Scan for the cell matching the given text and deliver its (X, Y) coordinate at center. 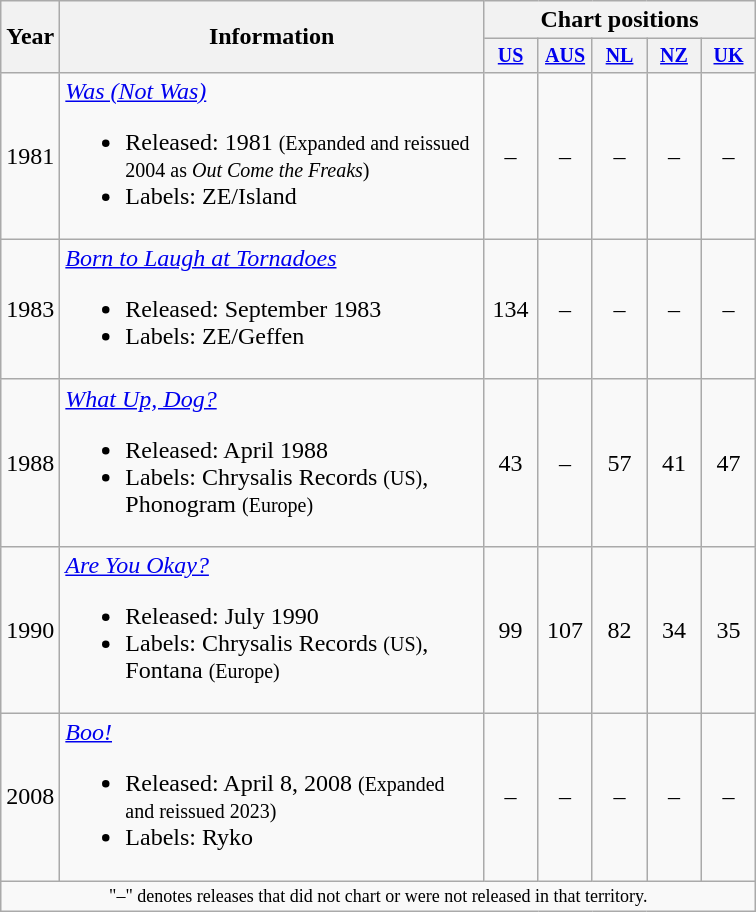
AUS (565, 56)
Information (272, 37)
Born to Laugh at TornadoesReleased: September 1983Labels: ZE/Geffen (272, 309)
"–" denotes releases that did not chart or were not released in that territory. (378, 896)
Year (30, 37)
47 (728, 462)
NZ (674, 56)
2008 (30, 798)
99 (510, 630)
UK (728, 56)
US (510, 56)
NL (619, 56)
134 (510, 309)
35 (728, 630)
Are You Okay?Released: July 1990Labels: Chrysalis Records (US), Fontana (Europe) (272, 630)
1981 (30, 156)
82 (619, 630)
Was (Not Was)Released: 1981 (Expanded and reissued 2004 as Out Come the Freaks)Labels: ZE/Island (272, 156)
1983 (30, 309)
Chart positions (619, 20)
107 (565, 630)
1988 (30, 462)
Boo!Released: April 8, 2008 (Expanded and reissued 2023)Labels: Ryko (272, 798)
1990 (30, 630)
34 (674, 630)
41 (674, 462)
57 (619, 462)
What Up, Dog?Released: April 1988Labels: Chrysalis Records (US), Phonogram (Europe) (272, 462)
43 (510, 462)
